Capture the cell that displays the provided text and extract its [X, Y] central coordinate. 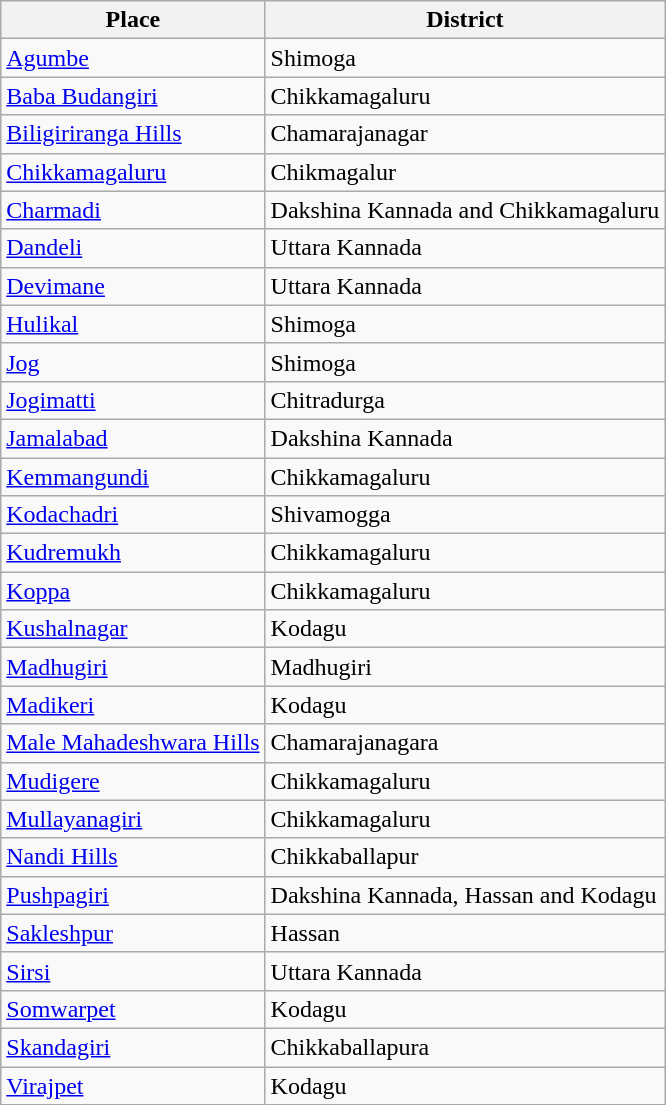
Kemmangundi [133, 477]
Chitradurga [465, 400]
Kushalnagar [133, 629]
Charmadi [133, 210]
Skandagiri [133, 1047]
Mudigere [133, 781]
Male Mahadeshwara Hills [133, 743]
Chamarajanagara [465, 743]
Baba Budangiri [133, 96]
Agumbe [133, 58]
Chikkaballapur [465, 857]
Dakshina Kannada and Chikkamagaluru [465, 210]
Pushpagiri [133, 895]
Dakshina Kannada [465, 438]
Chikmagalur [465, 172]
Jog [133, 362]
Madikeri [133, 705]
Kodachadri [133, 515]
Devimane [133, 286]
Kudremukh [133, 553]
Sakleshpur [133, 933]
District [465, 20]
Virajpet [133, 1085]
Hassan [465, 933]
Dandeli [133, 248]
Nandi Hills [133, 857]
Shivamogga [465, 515]
Chikkaballapura [465, 1047]
Hulikal [133, 324]
Jogimatti [133, 400]
Sirsi [133, 971]
Place [133, 20]
Somwarpet [133, 1009]
Chamarajanagar [465, 134]
Jamalabad [133, 438]
Koppa [133, 591]
Dakshina Kannada, Hassan and Kodagu [465, 895]
Mullayanagiri [133, 819]
Biligiriranga Hills [133, 134]
